Scan for the cell matching the given text and deliver its [x, y] coordinate at center. 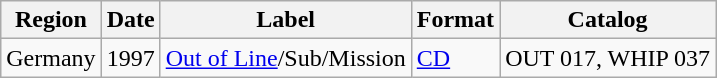
Format [455, 20]
Date [130, 20]
Catalog [608, 20]
OUT 017, WHIP 037 [608, 58]
CD [455, 58]
Germany [51, 58]
1997 [130, 58]
Out of Line/Sub/Mission [286, 58]
Region [51, 20]
Label [286, 20]
